Return (X, Y) of the center of cell containing provided text 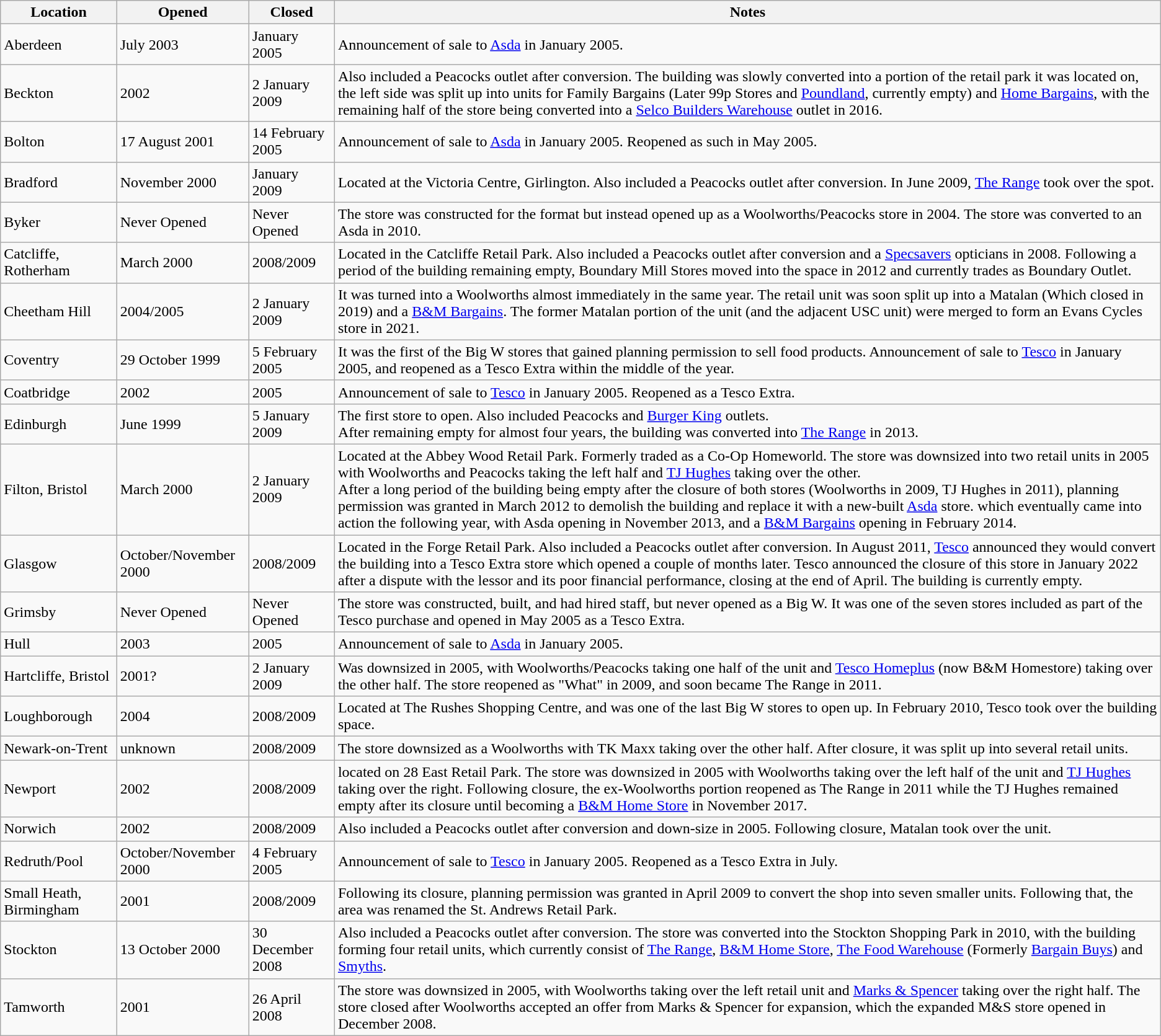
Coatbridge (58, 392)
Cheetham Hill (58, 311)
Bradford (58, 182)
Grimsby (58, 613)
Also included a Peacocks outlet after conversion and down-size in 2005. Following closure, Matalan took over the unit. (747, 829)
26 April 2008 (291, 1007)
5 January 2009 (291, 424)
2004 (182, 717)
The store downsized as a Woolworths with TK Maxx taking over the other half. After closure, it was split up into several retail units. (747, 748)
Loughborough (58, 717)
Hull (58, 644)
Notes (747, 12)
The store was constructed for the format but instead opened up as a Woolworths/Peacocks store in 2004. The store was converted to an Asda in 2010. (747, 222)
2001? (182, 676)
Aberdeen (58, 45)
January 2009 (291, 182)
Catcliffe, Rotherham (58, 263)
July 2003 (182, 45)
Filton, Bristol (58, 489)
14 February 2005 (291, 141)
Tamworth (58, 1007)
Edinburgh (58, 424)
Hartcliffe, Bristol (58, 676)
2004/2005 (182, 311)
Bolton (58, 141)
Location (58, 12)
Closed (291, 12)
Announcement of sale to Tesco in January 2005. Reopened as a Tesco Extra. (747, 392)
30 December 2008 (291, 950)
4 February 2005 (291, 861)
Beckton (58, 93)
Announcement of sale to Asda in January 2005. Reopened as such in May 2005. (747, 141)
Small Heath, Birmingham (58, 901)
29 October 1999 (182, 360)
Byker (58, 222)
2003 (182, 644)
17 August 2001 (182, 141)
Newark-on-Trent (58, 748)
Norwich (58, 829)
Coventry (58, 360)
Opened (182, 12)
Newport (58, 789)
Located at The Rushes Shopping Centre, and was one of the last Big W stores to open up. In February 2010, Tesco took over the building space. (747, 717)
Glasgow (58, 563)
Located at the Victoria Centre, Girlington. Also included a Peacocks outlet after conversion. In June 2009, The Range took over the spot. (747, 182)
Redruth/Pool (58, 861)
Announcement of sale to Tesco in January 2005. Reopened as a Tesco Extra in July. (747, 861)
13 October 2000 (182, 950)
November 2000 (182, 182)
Stockton (58, 950)
June 1999 (182, 424)
January 2005 (291, 45)
unknown (182, 748)
5 February 2005 (291, 360)
